Return the (x, y) coordinate for the center point of the cell that contains the specified text.  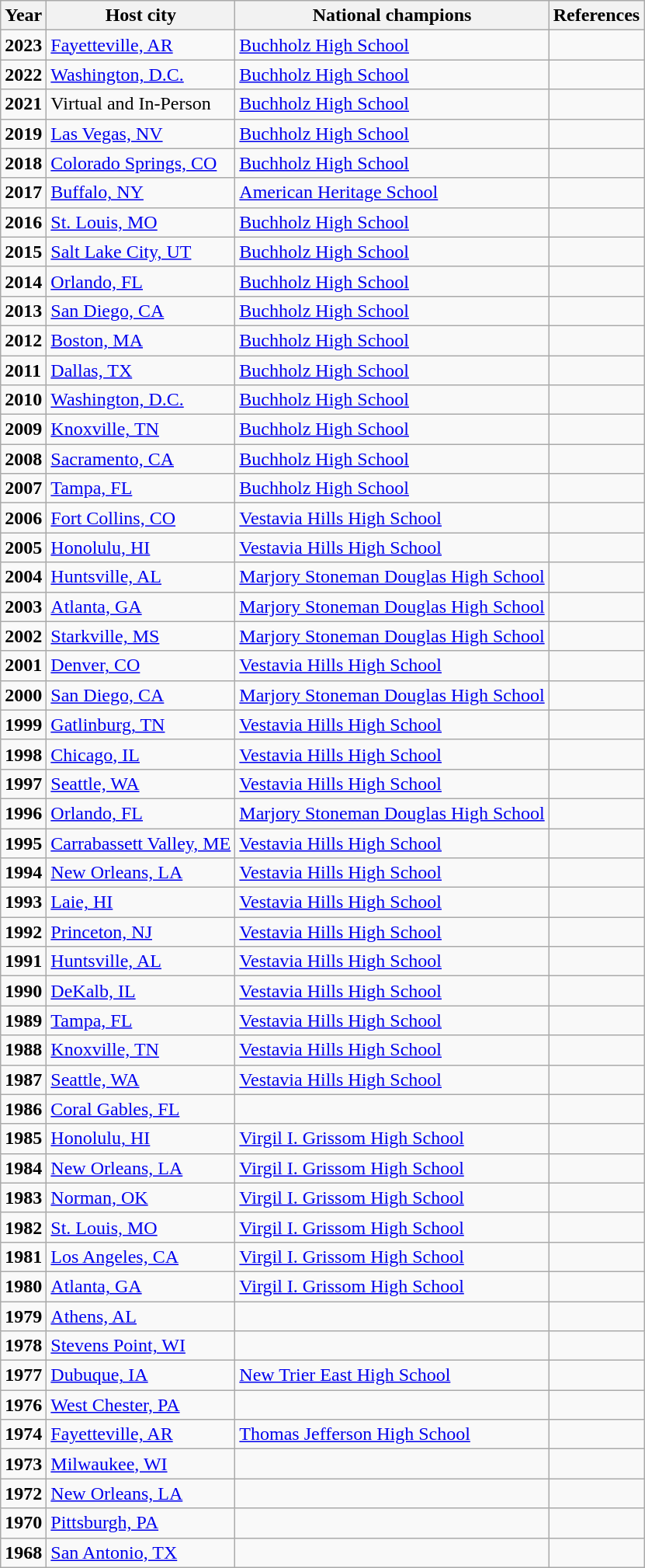
Princeton, NJ (141, 932)
2015 (23, 252)
American Heritage School (392, 193)
2016 (23, 222)
1993 (23, 902)
Salt Lake City, UT (141, 252)
1989 (23, 1020)
1995 (23, 843)
2008 (23, 459)
Boston, MA (141, 340)
2018 (23, 163)
Carrabassett Valley, ME (141, 843)
DeKalb, IL (141, 991)
Dallas, TX (141, 370)
National champions (392, 16)
2019 (23, 134)
Pittsburgh, PA (141, 1523)
1991 (23, 961)
Gatlinburg, TN (141, 725)
2007 (23, 488)
Year (23, 16)
1985 (23, 1139)
2012 (23, 340)
1980 (23, 1286)
2001 (23, 666)
Norman, OK (141, 1198)
Colorado Springs, CO (141, 163)
1998 (23, 754)
1992 (23, 932)
1973 (23, 1464)
Fort Collins, CO (141, 518)
1984 (23, 1168)
1999 (23, 725)
Sacramento, CA (141, 459)
2023 (23, 45)
1979 (23, 1316)
2006 (23, 518)
1970 (23, 1523)
2003 (23, 607)
1977 (23, 1375)
2014 (23, 281)
1997 (23, 784)
2017 (23, 193)
1981 (23, 1257)
1983 (23, 1198)
2002 (23, 636)
1972 (23, 1493)
2005 (23, 548)
San Antonio, TX (141, 1552)
Las Vegas, NV (141, 134)
2009 (23, 429)
2010 (23, 400)
2022 (23, 75)
1994 (23, 873)
1978 (23, 1346)
2013 (23, 311)
2011 (23, 370)
Starkville, MS (141, 636)
2021 (23, 104)
New Trier East High School (392, 1375)
1988 (23, 1050)
Chicago, IL (141, 754)
References (596, 16)
Coral Gables, FL (141, 1109)
West Chester, PA (141, 1405)
1996 (23, 813)
1974 (23, 1434)
2004 (23, 577)
1968 (23, 1552)
1990 (23, 991)
Buffalo, NY (141, 193)
Stevens Point, WI (141, 1346)
1987 (23, 1080)
Thomas Jefferson High School (392, 1434)
Dubuque, IA (141, 1375)
Los Angeles, CA (141, 1257)
Laie, HI (141, 902)
2000 (23, 695)
Host city (141, 16)
1982 (23, 1227)
Virtual and In-Person (141, 104)
1986 (23, 1109)
Denver, CO (141, 666)
Athens, AL (141, 1316)
Milwaukee, WI (141, 1464)
1976 (23, 1405)
